Detect which cell encompasses the target text, then output its [x, y] center coordinate. 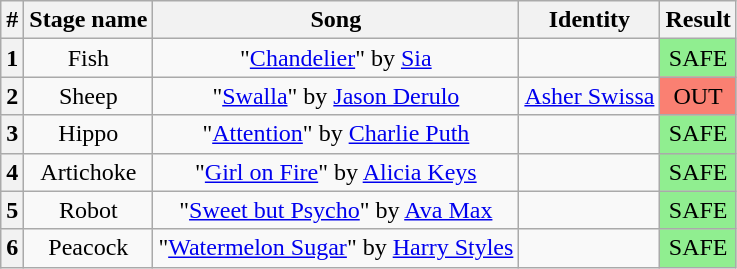
"Watermelon Sugar" by Harry Styles [336, 248]
Identity [590, 20]
4 [12, 172]
6 [12, 248]
"Attention" by Charlie Puth [336, 134]
"Chandelier" by Sia [336, 58]
Robot [88, 210]
"Sweet but Psycho" by Ava Max [336, 210]
Sheep [88, 96]
"Girl on Fire" by Alicia Keys [336, 172]
3 [12, 134]
# [12, 20]
"Swalla" by Jason Derulo [336, 96]
OUT [698, 96]
Stage name [88, 20]
Peacock [88, 248]
2 [12, 96]
Hippo [88, 134]
Artichoke [88, 172]
Asher Swissa [590, 96]
Fish [88, 58]
Song [336, 20]
5 [12, 210]
Result [698, 20]
1 [12, 58]
